Determine the (X, Y) coordinate at the center of the cell enclosing the given text.  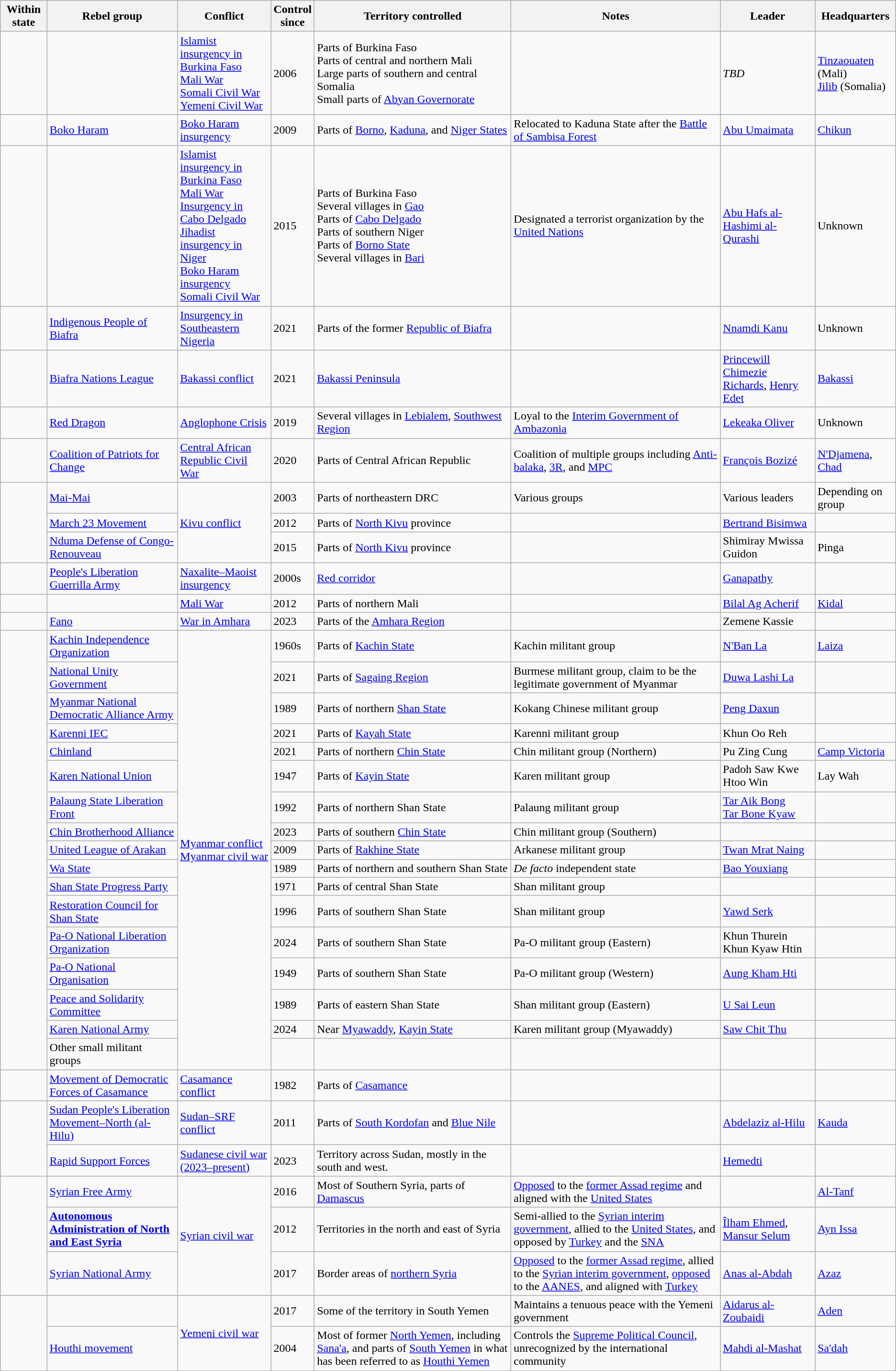
Coalition of multiple groups including Anti-balaka, 3R, and MPC (616, 460)
Aung Kham Hti (768, 973)
Bilal Ag Acherif (768, 603)
Various groups (616, 498)
Tinzaouaten (Mali)Jilib (Somalia) (856, 73)
Loyal to the Interim Government of Ambazonia (616, 422)
Syrian National Army (112, 1273)
Twan Mrat Naing (768, 850)
Duwa Lashi La (768, 677)
Boko Haram insurgency (224, 130)
Several villages in Lebialem, Southwest Region (413, 422)
Abu Umaimata (768, 130)
Indigenous People of Biafra (112, 328)
People's Liberation Guerrilla Army (112, 578)
2004 (293, 1348)
Parts of South Kordofan and Blue Nile (413, 1123)
1971 (293, 886)
U Sai Leun (768, 1005)
Semi-allied to the Syrian interim government, allied to the United States, and opposed by Turkey and the SNA (616, 1229)
Peng Daxun (768, 709)
Shan militant group (Eastern) (616, 1005)
De facto independent state (616, 868)
1960s (293, 646)
Syrian Free Army (112, 1191)
Bakassi conflict (224, 378)
Parts of Casamance (413, 1085)
Near Myawaddy, Kayin State (413, 1030)
Yawd Serk (768, 911)
Aden (856, 1311)
Relocated to Kaduna State after the Battle of Sambisa Forest (616, 130)
Other small militant groups (112, 1054)
Anglophone Crisis (224, 422)
Peace and Solidarity Committee (112, 1005)
Nnamdi Kanu (768, 328)
Arkanese militant group (616, 850)
Border areas of northern Syria (413, 1273)
1949 (293, 973)
Restoration Council for Shan State (112, 911)
Burmese militant group, claim to be the legitimate government of Myanmar (616, 677)
Sudanese civil war (2023–present) (224, 1161)
Palaung State Liberation Front (112, 807)
Red Dragon (112, 422)
Wa State (112, 868)
Rapid Support Forces (112, 1161)
Kachin militant group (616, 646)
Nduma Defense of Congo-Renouveau (112, 547)
Khun Oo Reh (768, 733)
2016 (293, 1191)
Parts of Rakhine State (413, 850)
Palaung militant group (616, 807)
2020 (293, 460)
Red corridor (413, 578)
Territory across Sudan, mostly in the south and west. (413, 1161)
Karenni IEC (112, 733)
Central African Republic Civil War (224, 460)
Parts of eastern Shan State (413, 1005)
Opposed to the former Assad regime and aligned with the United States (616, 1191)
Parts of northern Mali (413, 603)
1992 (293, 807)
N'Djamena, Chad (856, 460)
War in Amhara (224, 622)
2003 (293, 498)
Kokang Chinese militant group (616, 709)
Chin Brotherhood Alliance (112, 832)
Karen National Union (112, 776)
Autonomous Administration of North and East Syria (112, 1229)
Al-Tanf (856, 1191)
2006 (293, 73)
2011 (293, 1123)
Parts of Kayin State (413, 776)
Mai-Mai (112, 498)
Karen militant group (Myawaddy) (616, 1030)
Movement of Democratic Forces of Casamance (112, 1085)
Myanmar National Democratic Alliance Army (112, 709)
Controlsince (293, 16)
Opposed to the former Assad regime, allied to the Syrian interim government, opposed to the AANES, and aligned with Turkey (616, 1273)
Tar Aik Bong Tar Bone Kyaw (768, 807)
Yemeni civil war (224, 1333)
Pa-O militant group (Eastern) (616, 942)
Rebel group (112, 16)
Most of former North Yemen, including Sana'a, and parts of South Yemen in what has been referred to as Houthi Yemen (413, 1348)
Parts of Burkina Faso Parts of central and northern Mali Large parts of southern and central Somalia Small parts of Abyan Governorate (413, 73)
Islamist insurgency in Burkina FasoMali WarSomali Civil WarYemeni Civil War (224, 73)
Zemene Kassie (768, 622)
Casamance conflict (224, 1085)
Abu Hafs al-Hashimi al-Qurashi (768, 226)
Boko Haram (112, 130)
Syrian civil war (224, 1235)
Parts of the former Republic of Biafra (413, 328)
Îlham Ehmed, Mansur Selum (768, 1229)
Kachin Independence Organization (112, 646)
Biafra Nations League (112, 378)
Myanmar conflict Myanmar civil war (224, 850)
Shimiray Mwissa Guidon (768, 547)
Designated a terrorist organization by the United Nations (616, 226)
Parts of Kayah State (413, 733)
Kidal (856, 603)
Ganapathy (768, 578)
Mahdi al-Mashat (768, 1348)
Pa-O National Liberation Organization (112, 942)
Parts of Kachin State (413, 646)
Various leaders (768, 498)
Controls the Supreme Political Council, unrecognized by the international community (616, 1348)
United League of Arakan (112, 850)
François Bozizé (768, 460)
Parts of the Amhara Region (413, 622)
Abdelaziz al-Hilu (768, 1123)
Saw Chit Thu (768, 1030)
Chinland (112, 751)
Pu Zing Cung (768, 751)
Karenni militant group (616, 733)
Ayn Issa (856, 1229)
Padoh Saw Kwe Htoo Win (768, 776)
Princewill Chimezie Richards, Henry Edet (768, 378)
Azaz (856, 1273)
Leader (768, 16)
Naxalite–Maoist insurgency (224, 578)
Khun Thurein Khun Kyaw Htin (768, 942)
Bao Youxiang (768, 868)
Camp Victoria (856, 751)
Coalition of Patriots for Change (112, 460)
Bakassi (856, 378)
Karen militant group (616, 776)
Parts of Burkina Faso Several villages in Gao Parts of Cabo Delgado Parts of southern Niger Parts of Borno State Several villages in Bari (413, 226)
Mali War (224, 603)
Kivu conflict (224, 522)
N'Ban La (768, 646)
Notes (616, 16)
March 23 Movement (112, 522)
Parts of northeastern DRC (413, 498)
Insurgency in Southeastern Nigeria (224, 328)
Conflict (224, 16)
Chikun (856, 130)
Within state (24, 16)
Islamist insurgency in Burkina FasoMali WarInsurgency in Cabo DelgadoJihadist insurgency in NigerBoko Haram insurgencySomali Civil War (224, 226)
Fano (112, 622)
1982 (293, 1085)
Houthi movement (112, 1348)
Sudan People's Liberation Movement–North (al-Hilu) (112, 1123)
1947 (293, 776)
Pa-O National Organisation (112, 973)
TBD (768, 73)
Parts of central Shan State (413, 886)
Parts of Central African Republic (413, 460)
Bakassi Peninsula (413, 378)
Sudan–SRF conflict (224, 1123)
Karen National Army (112, 1030)
Anas al-Abdah (768, 1273)
2019 (293, 422)
Shan State Progress Party (112, 886)
Bertrand Bisimwa (768, 522)
Lekeaka Oliver (768, 422)
Laiza (856, 646)
Parts of Sagaing Region (413, 677)
Aidarus al-Zoubaidi (768, 1311)
Maintains a tenuous peace with the Yemeni government (616, 1311)
Territories in the north and east of Syria (413, 1229)
Pinga (856, 547)
Chin militant group (Southern) (616, 832)
Parts of Borno, Kaduna, and Niger States (413, 130)
Parts of northern Chin State (413, 751)
Some of the territory in South Yemen (413, 1311)
Headquarters (856, 16)
Most of Southern Syria, parts of Damascus (413, 1191)
Parts of northern and southern Shan State (413, 868)
National Unity Government (112, 677)
1996 (293, 911)
2000s (293, 578)
Parts of southern Chin State (413, 832)
Kauda (856, 1123)
Lay Wah (856, 776)
Territory controlled (413, 16)
Chin militant group (Northern) (616, 751)
Depending on group (856, 498)
Pa-O militant group (Western) (616, 973)
Hemedti (768, 1161)
Sa'dah (856, 1348)
